From the cell containing the given text, extract its center point as (x, y) coordinate. 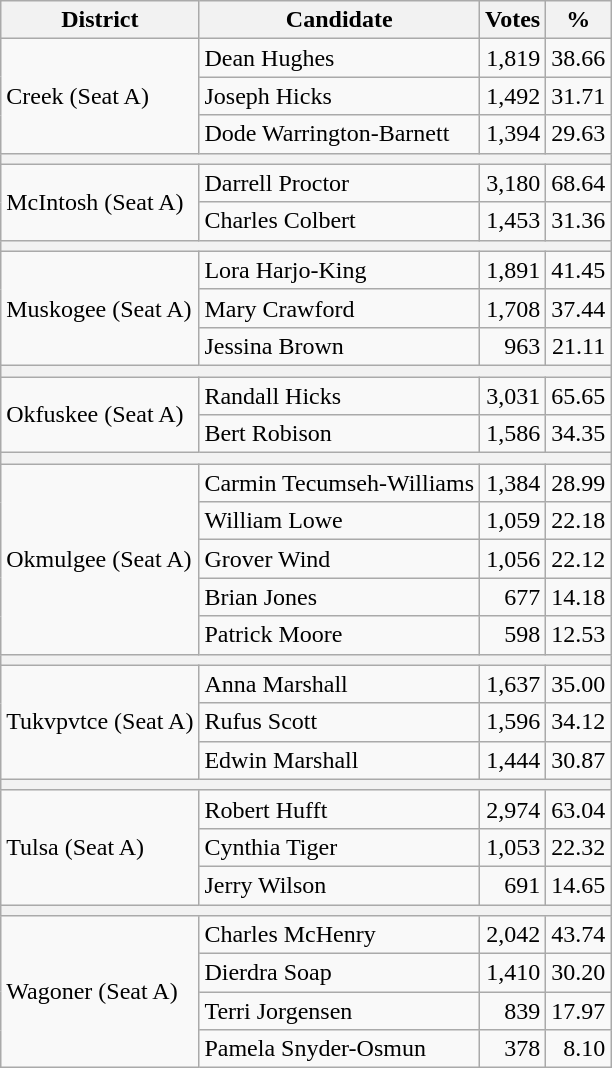
1,596 (513, 722)
Darrell Proctor (340, 183)
1,056 (513, 559)
35.00 (578, 684)
Grover Wind (340, 559)
1,453 (513, 221)
691 (513, 885)
Dierdra Soap (340, 973)
Rufus Scott (340, 722)
28.99 (578, 483)
1,637 (513, 684)
63.04 (578, 809)
Edwin Marshall (340, 760)
Dean Hughes (340, 58)
22.12 (578, 559)
17.97 (578, 1011)
Tulsa (Seat A) (100, 847)
Creek (Seat A) (100, 96)
Okmulgee (Seat A) (100, 559)
14.18 (578, 597)
Charles McHenry (340, 935)
38.66 (578, 58)
Brian Jones (340, 597)
30.20 (578, 973)
3,031 (513, 395)
Tukvpvtce (Seat A) (100, 722)
Dode Warrington-Barnett (340, 134)
65.65 (578, 395)
Terri Jorgensen (340, 1011)
12.53 (578, 635)
Joseph Hicks (340, 96)
22.32 (578, 847)
1,410 (513, 973)
Anna Marshall (340, 684)
22.18 (578, 521)
1,053 (513, 847)
41.45 (578, 270)
Mary Crawford (340, 308)
Pamela Snyder-Osmun (340, 1049)
598 (513, 635)
Jessina Brown (340, 346)
1,444 (513, 760)
1,708 (513, 308)
68.64 (578, 183)
378 (513, 1049)
37.44 (578, 308)
Okfuskee (Seat A) (100, 414)
34.35 (578, 434)
677 (513, 597)
1,384 (513, 483)
2,974 (513, 809)
43.74 (578, 935)
Charles Colbert (340, 221)
21.11 (578, 346)
1,891 (513, 270)
District (100, 20)
31.71 (578, 96)
14.65 (578, 885)
Votes (513, 20)
8.10 (578, 1049)
1,394 (513, 134)
839 (513, 1011)
McIntosh (Seat A) (100, 202)
Candidate (340, 20)
% (578, 20)
Carmin Tecumseh-Williams (340, 483)
31.36 (578, 221)
29.63 (578, 134)
Patrick Moore (340, 635)
1,819 (513, 58)
Lora Harjo-King (340, 270)
Robert Hufft (340, 809)
3,180 (513, 183)
963 (513, 346)
1,059 (513, 521)
30.87 (578, 760)
1,586 (513, 434)
1,492 (513, 96)
Jerry Wilson (340, 885)
William Lowe (340, 521)
Bert Robison (340, 434)
Randall Hicks (340, 395)
Cynthia Tiger (340, 847)
Wagoner (Seat A) (100, 992)
Muskogee (Seat A) (100, 308)
34.12 (578, 722)
2,042 (513, 935)
